Detect which cell encompasses the target text, then output its (X, Y) center coordinate. 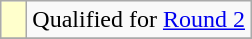
Qualified for Round 2 (139, 20)
